Output the [x, y] coordinate of the center of the cell containing the given text.  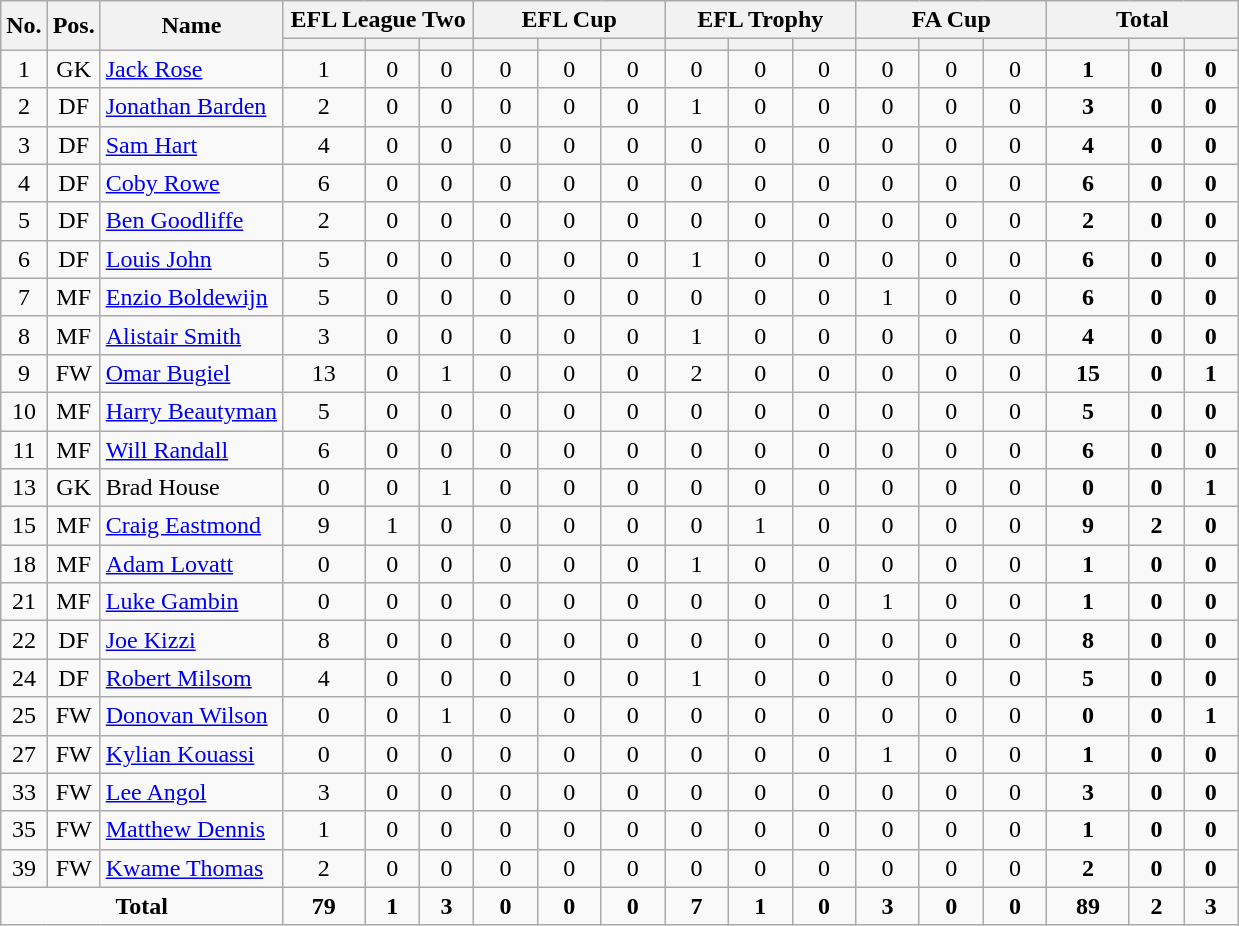
79 [324, 906]
21 [24, 602]
Kylian Kouassi [191, 754]
No. [24, 26]
18 [24, 564]
Harry Beautyman [191, 411]
Pos. [74, 26]
11 [24, 449]
Jack Rose [191, 69]
Coby Rowe [191, 183]
39 [24, 868]
25 [24, 716]
FA Cup [952, 20]
27 [24, 754]
33 [24, 792]
Alistair Smith [191, 335]
Enzio Boldewijn [191, 297]
EFL Trophy [760, 20]
Joe Kizzi [191, 640]
Brad House [191, 488]
EFL Cup [570, 20]
Donovan Wilson [191, 716]
Robert Milsom [191, 678]
Name [191, 26]
EFL League Two [378, 20]
Omar Bugiel [191, 373]
Craig Eastmond [191, 526]
89 [1088, 906]
24 [24, 678]
35 [24, 830]
Louis John [191, 259]
22 [24, 640]
Kwame Thomas [191, 868]
Sam Hart [191, 145]
Ben Goodliffe [191, 221]
Will Randall [191, 449]
Adam Lovatt [191, 564]
Jonathan Barden [191, 107]
Matthew Dennis [191, 830]
Lee Angol [191, 792]
Luke Gambin [191, 602]
10 [24, 411]
